Return the (x, y) coordinate for the center point of the cell that contains the specified text.  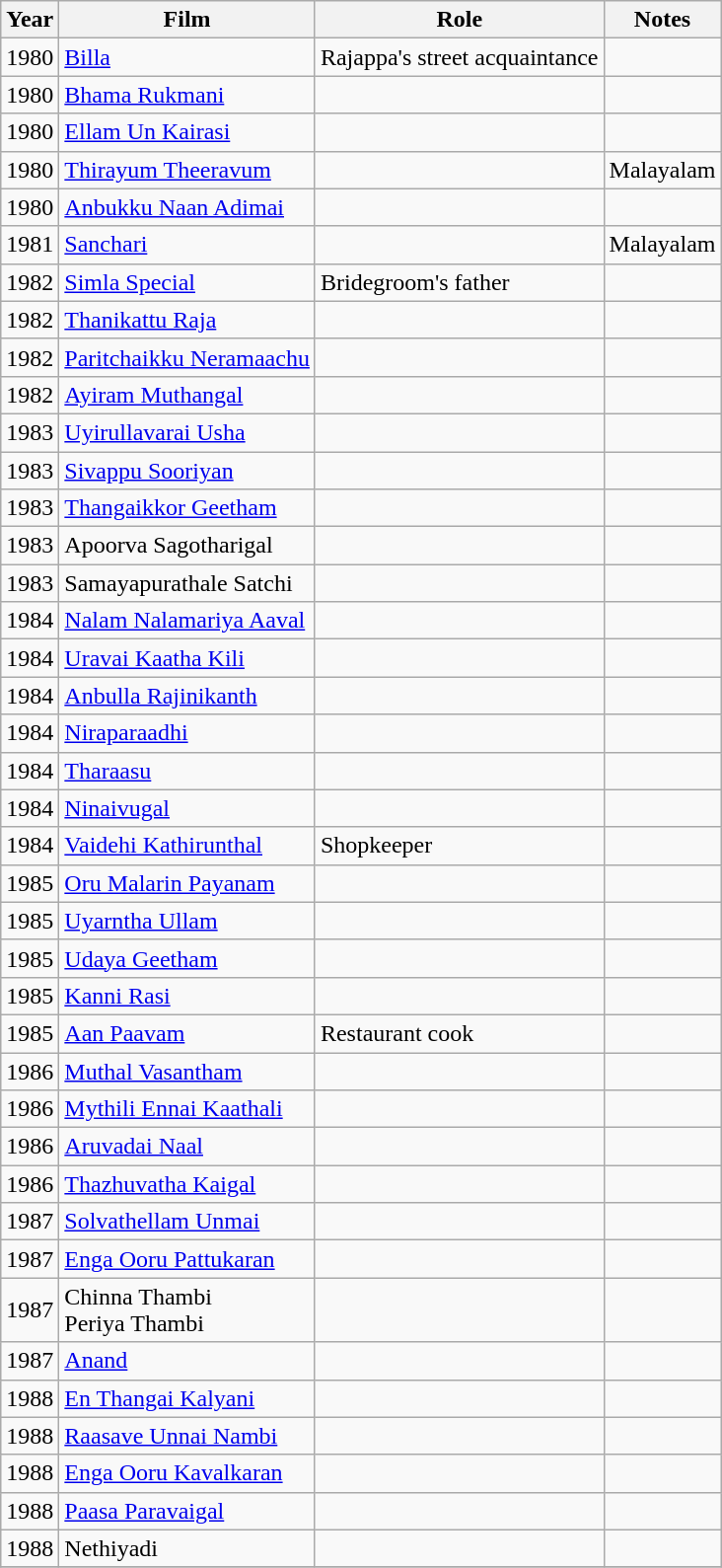
Film (187, 20)
En Thangai Kalyani (187, 1398)
Mythili Ennai Kaathali (187, 1109)
Raasave Unnai Nambi (187, 1436)
Thangaikkor Geetham (187, 508)
Uyirullavarai Usha (187, 432)
Solvathellam Unmai (187, 1222)
Rajappa's street acquaintance (460, 57)
Aruvadai Naal (187, 1147)
Ninaivugal (187, 808)
Ellam Un Kairasi (187, 132)
Thanikattu Raja (187, 320)
Niraparaadhi (187, 733)
Nalam Nalamariya Aaval (187, 621)
Anbulla Rajinikanth (187, 696)
Year (30, 20)
Nethiyadi (187, 1548)
Shopkeeper (460, 846)
Uyarntha Ullam (187, 921)
Tharaasu (187, 771)
Anbukku Naan Adimai (187, 207)
Thirayum Theeravum (187, 170)
Oru Malarin Payanam (187, 883)
Udaya Geetham (187, 958)
Vaidehi Kathirunthal (187, 846)
Notes (663, 20)
Muthal Vasantham (187, 1071)
Ayiram Muthangal (187, 395)
Samayapurathale Satchi (187, 583)
Chinna ThambiPeriya Thambi (187, 1310)
1981 (30, 245)
Bhama Rukmani (187, 95)
Role (460, 20)
Sivappu Sooriyan (187, 471)
Enga Ooru Pattukaran (187, 1259)
Thazhuvatha Kaigal (187, 1184)
Uravai Kaatha Kili (187, 658)
Anand (187, 1361)
Apoorva Sagotharigal (187, 546)
Sanchari (187, 245)
Aan Paavam (187, 1033)
Simla Special (187, 282)
Kanni Rasi (187, 996)
Billa (187, 57)
Restaurant cook (460, 1033)
Paasa Paravaigal (187, 1511)
Paritchaikku Neramaachu (187, 357)
Bridegroom's father (460, 282)
Enga Ooru Kavalkaran (187, 1473)
